Detect which cell encompasses the target text, then output its [x, y] center coordinate. 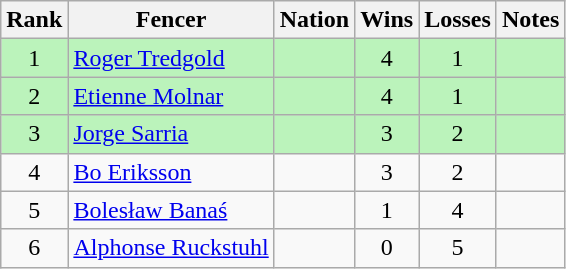
Etienne Molnar [171, 96]
Roger Tredgold [171, 58]
Nation [314, 20]
Wins [387, 20]
0 [387, 248]
Notes [530, 20]
Bolesław Banaś [171, 210]
Fencer [171, 20]
Rank [34, 20]
6 [34, 248]
Losses [458, 20]
Jorge Sarria [171, 134]
Bo Eriksson [171, 172]
Alphonse Ruckstuhl [171, 248]
